Return the (x, y) coordinate for the center point of the cell that contains the specified text.  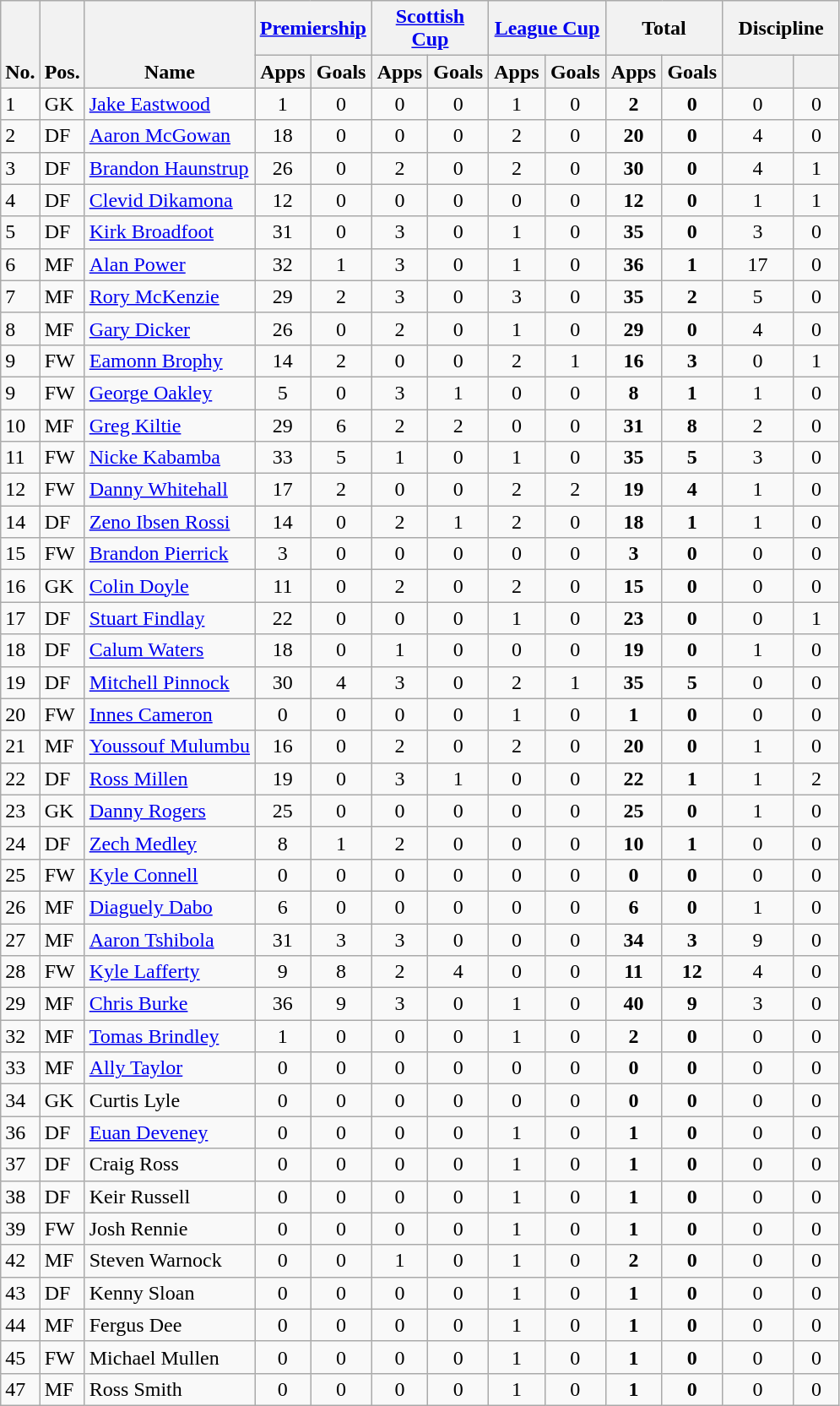
Brandon Pierrick (169, 554)
Euan Deveney (169, 1132)
44 (20, 1325)
Innes Cameron (169, 714)
Fergus Dee (169, 1325)
37 (20, 1164)
Eamonn Brophy (169, 361)
Michael Mullen (169, 1357)
Mitchell Pinnock (169, 682)
Youssouf Mulumbu (169, 746)
Kenny Sloan (169, 1293)
21 (20, 746)
Colin Doyle (169, 586)
Kyle Connell (169, 875)
Aaron Tshibola (169, 940)
Jake Eastwood (169, 104)
Rory McKenzie (169, 296)
Premiership (314, 29)
Calum Waters (169, 650)
Alan Power (169, 264)
27 (20, 940)
Zeno Ibsen Rossi (169, 522)
Total (664, 29)
Kyle Lafferty (169, 972)
38 (20, 1197)
Gary Dicker (169, 328)
Brandon Haunstrup (169, 168)
40 (633, 1004)
Danny Rogers (169, 811)
Aaron McGowan (169, 136)
Greg Kiltie (169, 425)
Clevid Dikamona (169, 200)
Keir Russell (169, 1197)
Ally Taylor (169, 1068)
28 (20, 972)
Name (169, 44)
Josh Rennie (169, 1229)
42 (20, 1261)
Nicke Kabamba (169, 458)
Ross Millen (169, 779)
45 (20, 1357)
Diaguely Dabo (169, 907)
Discipline (782, 29)
Scottish Cup (431, 29)
Craig Ross (169, 1164)
7 (20, 296)
Curtis Lyle (169, 1100)
Pos. (62, 44)
Kirk Broadfoot (169, 232)
39 (20, 1229)
No. (20, 44)
Steven Warnock (169, 1261)
Zech Medley (169, 843)
Stuart Findlay (169, 618)
Danny Whitehall (169, 490)
Tomas Brindley (169, 1036)
24 (20, 843)
League Cup (547, 29)
Ross Smith (169, 1389)
47 (20, 1389)
George Oakley (169, 393)
Chris Burke (169, 1004)
43 (20, 1293)
